Extract the (X, Y) coordinate from the center of the cell holding the provided text.  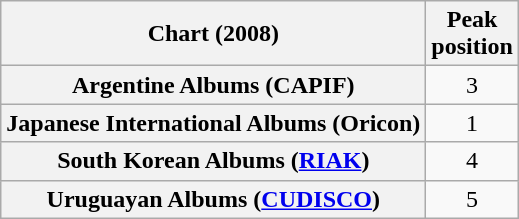
3 (472, 85)
Uruguayan Albums (CUDISCO) (214, 199)
Chart (2008) (214, 34)
Argentine Albums (CAPIF) (214, 85)
1 (472, 123)
South Korean Albums (RIAK) (214, 161)
Peakposition (472, 34)
Japanese International Albums (Oricon) (214, 123)
5 (472, 199)
4 (472, 161)
